Find where the given text appears and provide that cell's center as [x, y] coordinate. 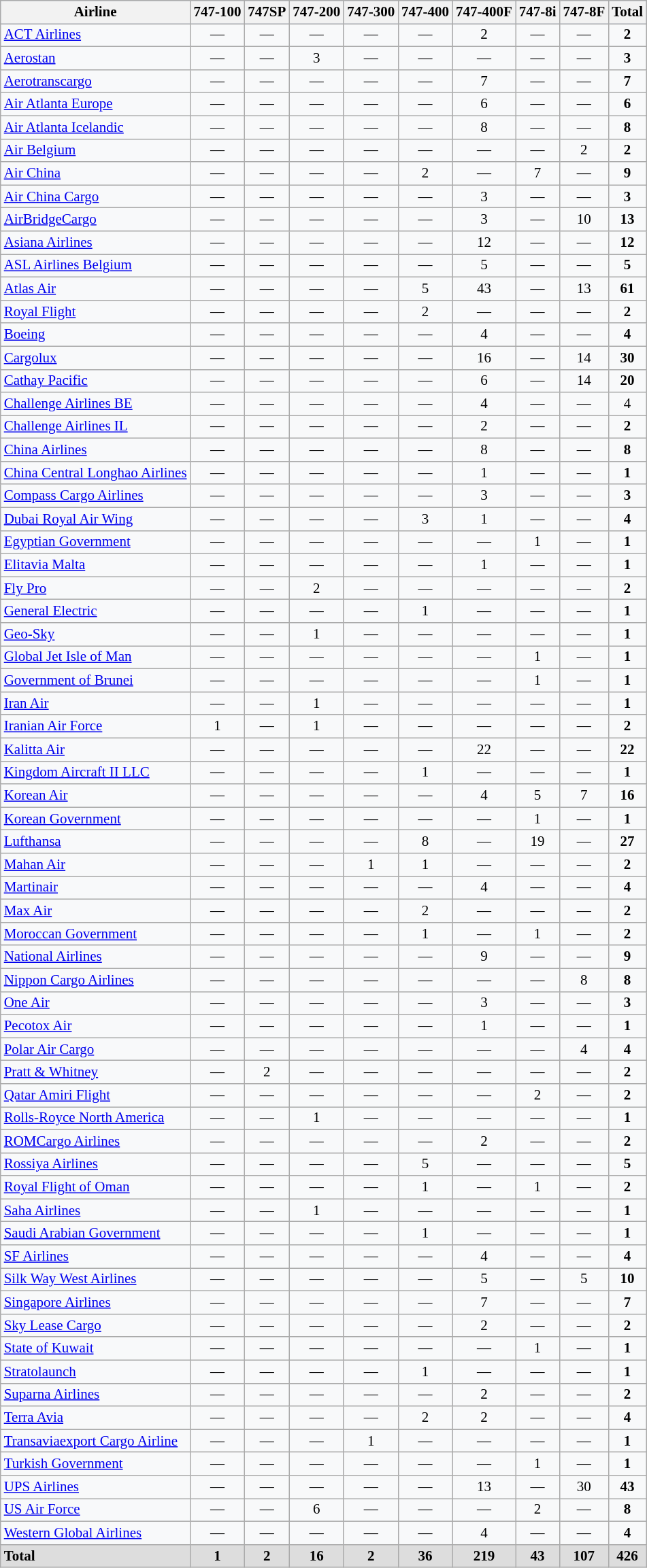
UPS Airlines [95, 1487]
61 [627, 288]
Mahan Air [95, 865]
AirBridgeCargo [95, 220]
Aerostan [95, 58]
ACT Airlines [95, 35]
Saha Airlines [95, 1210]
Air China Cargo [95, 197]
Saudi Arabian Government [95, 1233]
Stratolaunch [95, 1371]
Pecotox Air [95, 1026]
State of Kuwait [95, 1348]
General Electric [95, 611]
Elitavia Malta [95, 565]
747-400F [484, 12]
Kalitta Air [95, 749]
Boeing [95, 335]
SF Airlines [95, 1257]
Sky Lease Cargo [95, 1326]
National Airlines [95, 957]
Lufthansa [95, 842]
747-400 [425, 12]
ROMCargo Airlines [95, 1141]
19 [537, 842]
219 [484, 1556]
426 [627, 1556]
Air Atlanta Europe [95, 104]
747SP [267, 12]
Atlas Air [95, 288]
747-300 [371, 12]
Dubai Royal Air Wing [95, 519]
Challenge Airlines BE [95, 404]
Global Jet Isle of Man [95, 658]
Polar Air Cargo [95, 1049]
Pratt & Whitney [95, 1072]
Kingdom Aircraft II LLC [95, 772]
Western Global Airlines [95, 1533]
Air Atlanta Icelandic [95, 127]
Silk Way West Airlines [95, 1280]
747-100 [218, 12]
Airline [95, 12]
27 [627, 842]
Air China [95, 173]
36 [425, 1556]
Iran Air [95, 703]
Max Air [95, 910]
Aerotranscargo [95, 81]
Martinair [95, 888]
One Air [95, 1003]
Turkish Government [95, 1464]
Royal Flight of Oman [95, 1187]
Rolls-Royce North America [95, 1119]
US Air Force [95, 1510]
Iranian Air Force [95, 726]
Fly Pro [95, 588]
Asiana Airlines [95, 243]
Singapore Airlines [95, 1303]
ASL Airlines Belgium [95, 266]
Qatar Amiri Flight [95, 1095]
Korean Air [95, 796]
Moroccan Government [95, 934]
China Airlines [95, 450]
747-200 [316, 12]
107 [584, 1556]
747-8F [584, 12]
Nippon Cargo Airlines [95, 980]
Challenge Airlines IL [95, 427]
Compass Cargo Airlines [95, 496]
Cathay Pacific [95, 381]
Government of Brunei [95, 681]
Korean Government [95, 819]
Air Belgium [95, 150]
Rossiya Airlines [95, 1164]
Suparna Airlines [95, 1395]
Geo-Sky [95, 634]
Transaviaexport Cargo Airline [95, 1441]
Royal Flight [95, 311]
China Central Longhao Airlines [95, 473]
Cargolux [95, 358]
747-8i [537, 12]
20 [627, 381]
Egyptian Government [95, 542]
Terra Avia [95, 1418]
